Scan for the cell matching the given text and deliver its (x, y) coordinate at center. 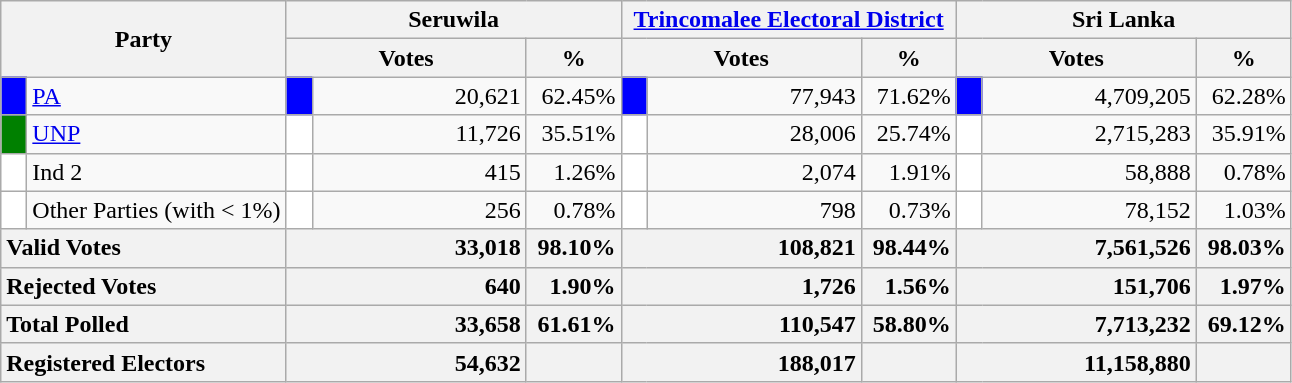
1,726 (741, 286)
Other Parties (with < 1%) (156, 210)
58,888 (1089, 172)
415 (419, 172)
33,018 (406, 248)
1.26% (574, 172)
UNP (156, 134)
108,821 (741, 248)
0.73% (908, 210)
35.51% (574, 134)
Party (144, 39)
78,152 (1089, 210)
61.61% (574, 324)
98.03% (1244, 248)
98.44% (908, 248)
4,709,205 (1089, 96)
71.62% (908, 96)
7,713,232 (1076, 324)
110,547 (741, 324)
151,706 (1076, 286)
798 (754, 210)
7,561,526 (1076, 248)
1.97% (1244, 286)
1.90% (574, 286)
Rejected Votes (144, 286)
69.12% (1244, 324)
Valid Votes (144, 248)
1.91% (908, 172)
20,621 (419, 96)
1.56% (908, 286)
2,715,283 (1089, 134)
Seruwila (454, 20)
62.45% (574, 96)
11,158,880 (1076, 362)
54,632 (406, 362)
PA (156, 96)
25.74% (908, 134)
77,943 (754, 96)
35.91% (1244, 134)
Ind 2 (156, 172)
1.03% (1244, 210)
Sri Lanka (1124, 20)
Trincomalee Electoral District (788, 20)
58.80% (908, 324)
256 (419, 210)
188,017 (741, 362)
33,658 (406, 324)
28,006 (754, 134)
Registered Electors (144, 362)
640 (406, 286)
2,074 (754, 172)
62.28% (1244, 96)
11,726 (419, 134)
98.10% (574, 248)
Total Polled (144, 324)
